Search for the cell housing the specified text and yield its [X, Y] center coordinate. 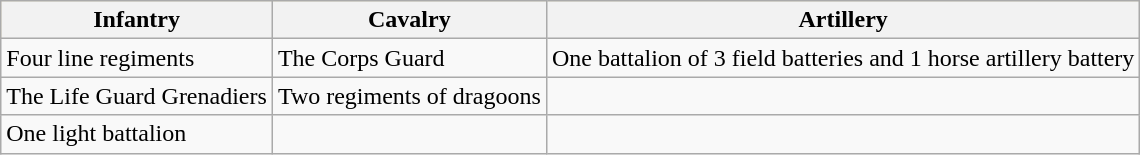
Cavalry [409, 20]
Infantry [137, 20]
Four line regiments [137, 58]
One light battalion [137, 134]
One battalion of 3 field batteries and 1 horse artillery battery [843, 58]
The Corps Guard [409, 58]
The Life Guard Grenadiers [137, 96]
Two regiments of dragoons [409, 96]
Artillery [843, 20]
